Return [X, Y] of the center of cell containing provided text 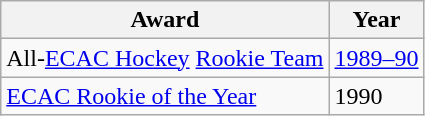
Year [376, 20]
1990 [376, 96]
1989–90 [376, 58]
All-ECAC Hockey Rookie Team [165, 58]
Award [165, 20]
ECAC Rookie of the Year [165, 96]
